Capture the cell that displays the provided text and extract its (X, Y) central coordinate. 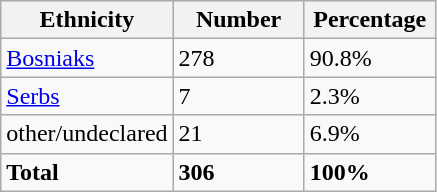
6.9% (370, 134)
306 (238, 172)
278 (238, 58)
Ethnicity (87, 20)
Bosniaks (87, 58)
90.8% (370, 58)
Total (87, 172)
100% (370, 172)
21 (238, 134)
Number (238, 20)
Serbs (87, 96)
2.3% (370, 96)
other/undeclared (87, 134)
Percentage (370, 20)
7 (238, 96)
